Find where the given text appears and provide that cell's center as (x, y) coordinate. 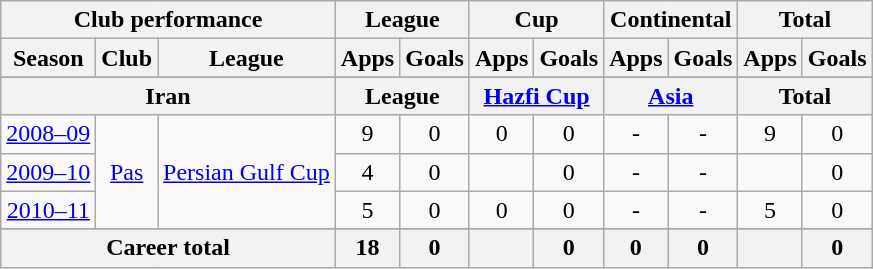
18 (367, 248)
Iran (168, 96)
2008–09 (48, 134)
Asia (671, 96)
2009–10 (48, 172)
Continental (671, 20)
Club performance (168, 20)
Club (127, 58)
2010–11 (48, 210)
Season (48, 58)
Hazfi Cup (536, 96)
Cup (536, 20)
Pas (127, 172)
4 (367, 172)
Career total (168, 248)
Persian Gulf Cup (247, 172)
